Return [X, Y] of the center of cell containing provided text 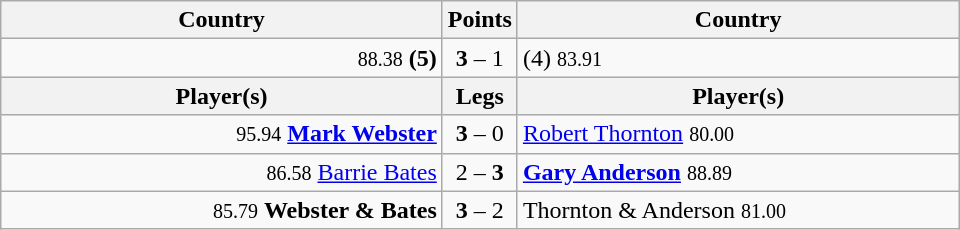
3 – 0 [480, 134]
86.58 Barrie Bates [222, 172]
95.94 Mark Webster [222, 134]
Gary Anderson 88.89 [738, 172]
3 – 2 [480, 210]
2 – 3 [480, 172]
Robert Thornton 80.00 [738, 134]
3 – 1 [480, 58]
Points [480, 20]
88.38 (5) [222, 58]
Legs [480, 96]
85.79 Webster & Bates [222, 210]
(4) 83.91 [738, 58]
Thornton & Anderson 81.00 [738, 210]
